Extract the (X, Y) coordinate from the center of the cell holding the provided text.  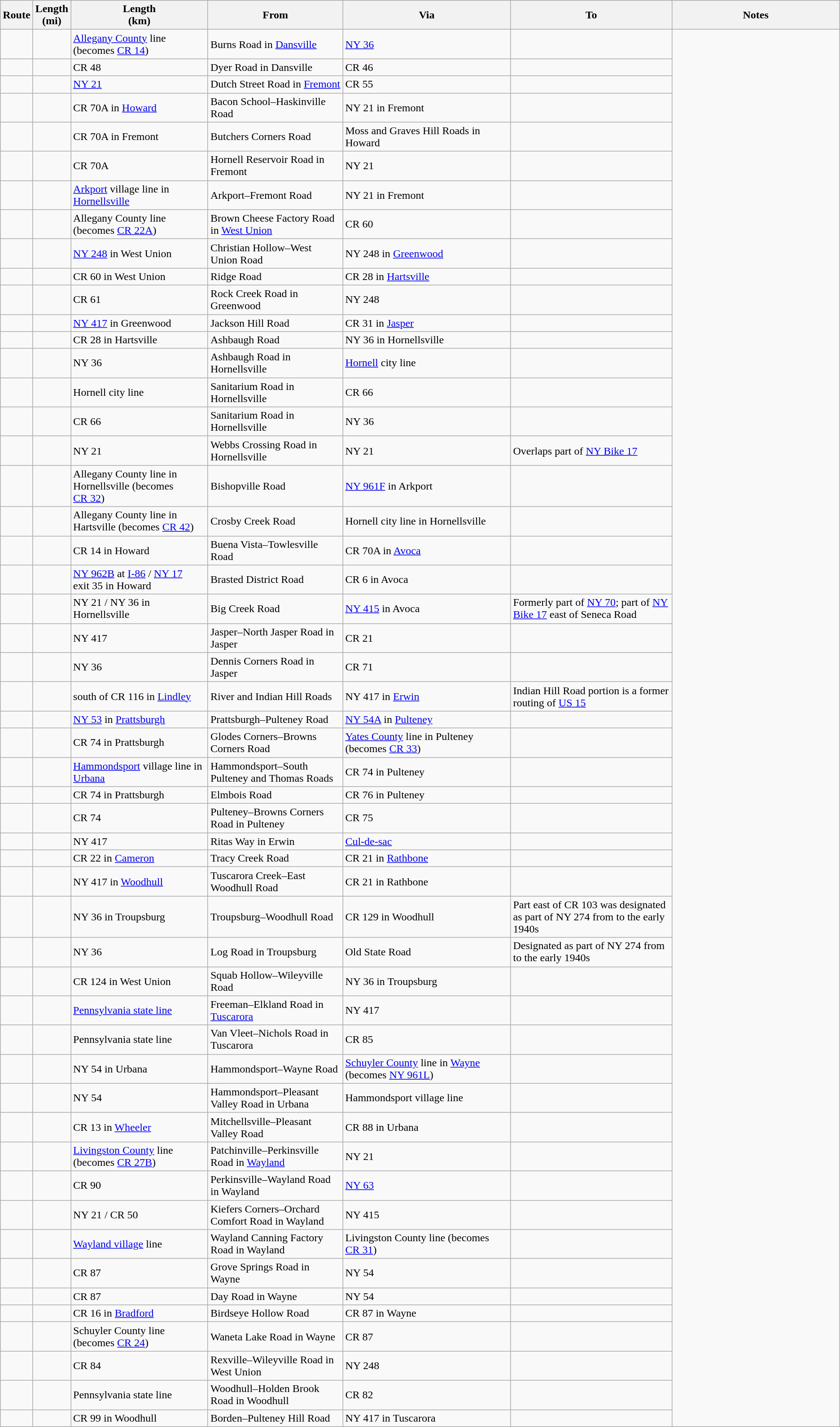
Elmbois Road (275, 795)
CR 70A in Avoca (427, 550)
CR 16 in Bradford (140, 1313)
Allegany County line in Hornellsville (becomes CR 32) (140, 486)
Log Road in Troupsburg (275, 952)
Length(mi) (52, 15)
CR 85 (427, 1039)
CR 14 in Howard (140, 550)
CR 55 (427, 84)
Dyer Road in Dansville (275, 67)
Hammondsport–Wayne Road (275, 1069)
Notes (756, 15)
Patchinville–Perkinsville Road in Wayland (275, 1156)
NY 417 in Tuscarora (427, 1418)
CR 61 (140, 300)
Route (17, 15)
south of CR 116 in Lindley (140, 696)
Brown Cheese Factory Road in West Union (275, 224)
CR 74 (140, 819)
River and Indian Hill Roads (275, 696)
Overlaps part of NY Bike 17 (591, 451)
Allegany County line in Hartsville (becomes CR 42) (140, 521)
Kiefers Corners–Orchard Comfort Road in Wayland (275, 1214)
Length(km) (140, 15)
Tracy Creek Road (275, 858)
Wayland village line (140, 1244)
NY 415 (427, 1214)
CR 21 (427, 638)
Allegany County line (becomes CR 22A) (140, 224)
Jackson Hill Road (275, 323)
CR 71 (427, 667)
NY 248 in West Union (140, 253)
Rock Creek Road in Greenwood (275, 300)
CR 31 in Jasper (427, 323)
Big Creek Road (275, 608)
Livingston County line (becomes CR 31) (427, 1244)
Squab Hollow–Wileyville Road (275, 981)
CR 6 in Avoca (427, 580)
NY 961F in Arkport (427, 486)
Cul-de-sac (427, 841)
Glodes Corners–Browns Corners Road (275, 742)
Freeman–Elkland Road in Tuscarora (275, 1011)
NY 53 in Prattsburgh (140, 719)
Waneta Lake Road in Wayne (275, 1336)
CR 84 (140, 1366)
CR 75 (427, 819)
CR 46 (427, 67)
Burns Road in Dansville (275, 44)
Hammondsport village line (427, 1098)
CR 76 in Pulteney (427, 795)
NY 417 in Woodhull (140, 881)
Livingston County line (becomes CR 27B) (140, 1156)
Van Vleet–Nichols Road in Tuscarora (275, 1039)
NY 63 (427, 1186)
NY 417 in Erwin (427, 696)
Wayland Canning Factory Road in Wayland (275, 1244)
Ashbaugh Road (275, 340)
Hammondsport–South Pulteney and Thomas Roads (275, 772)
CR 99 in Woodhull (140, 1418)
Buena Vista–Towlesville Road (275, 550)
Brasted District Road (275, 580)
Birdseye Hollow Road (275, 1313)
CR 13 in Wheeler (140, 1127)
CR 48 (140, 67)
Webbs Crossing Road in Hornellsville (275, 451)
CR 88 in Urbana (427, 1127)
Arkport village line in Hornellsville (140, 195)
CR 70A in Fremont (140, 136)
Ashbaugh Road in Hornellsville (275, 363)
NY 21 / NY 36 in Hornellsville (140, 608)
NY 54A in Pulteney (427, 719)
Rexville–Wileyville Road in West Union (275, 1366)
NY 54 in Urbana (140, 1069)
CR 70A (140, 166)
Ridge Road (275, 276)
Indian Hill Road portion is a former routing of US 15 (591, 696)
NY 417 in Greenwood (140, 323)
CR 82 (427, 1395)
Jasper–North Jasper Road in Jasper (275, 638)
Grove Springs Road in Wayne (275, 1274)
CR 124 in West Union (140, 981)
Old State Road (427, 952)
NY 248 in Greenwood (427, 253)
Troupsburg–Woodhull Road (275, 917)
Formerly part of NY 70; part of NY Bike 17 east of Seneca Road (591, 608)
Dennis Corners Road in Jasper (275, 667)
Part east of CR 103 was designated as part of NY 274 from to the early 1940s (591, 917)
Moss and Graves Hill Roads in Howard (427, 136)
Via (427, 15)
Mitchellsville–Pleasant Valley Road (275, 1127)
Woodhull–Holden Brook Road in Woodhull (275, 1395)
Christian Hollow–West Union Road (275, 253)
Borden–Pulteney Hill Road (275, 1418)
Bishopville Road (275, 486)
Allegany County line (becomes CR 14) (140, 44)
Schuyler County line (becomes CR 24) (140, 1336)
Hornell city line in Hornellsville (427, 521)
Tuscarora Creek–East Woodhull Road (275, 881)
Perkinsville–Wayland Road in Wayland (275, 1186)
Arkport–Fremont Road (275, 195)
Yates County line in Pulteney (becomes CR 33) (427, 742)
CR 70A in Howard (140, 108)
Designated as part of NY 274 from to the early 1940s (591, 952)
CR 87 in Wayne (427, 1313)
Schuyler County line in Wayne (becomes NY 961L) (427, 1069)
From (275, 15)
Hammondsport–Pleasant Valley Road in Urbana (275, 1098)
CR 129 in Woodhull (427, 917)
Bacon School–Haskinville Road (275, 108)
CR 74 in Pulteney (427, 772)
CR 22 in Cameron (140, 858)
Hornell Reservoir Road in Fremont (275, 166)
CR 90 (140, 1186)
NY 21 / CR 50 (140, 1214)
Butchers Corners Road (275, 136)
NY 962B at I-86 / NY 17 exit 35 in Howard (140, 580)
Ritas Way in Erwin (275, 841)
Dutch Street Road in Fremont (275, 84)
NY 36 in Hornellsville (427, 340)
Hammondsport village line in Urbana (140, 772)
Day Road in Wayne (275, 1296)
Crosby Creek Road (275, 521)
CR 60 (427, 224)
NY 415 in Avoca (427, 608)
Pulteney–Browns Corners Road in Pulteney (275, 819)
Prattsburgh–Pulteney Road (275, 719)
CR 60 in West Union (140, 276)
To (591, 15)
